Return the (X, Y) coordinate for the center point of the cell that contains the specified text.  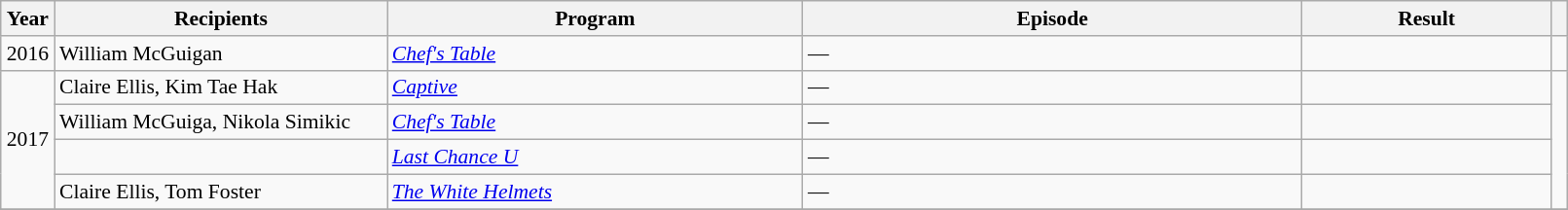
Claire Ellis, Kim Tae Hak (221, 87)
Year (27, 18)
The White Helmets (596, 192)
Result (1426, 18)
Program (596, 18)
William McGuiga, Nikola Simikic (221, 122)
Episode (1053, 18)
Last Chance U (596, 157)
Captive (596, 87)
Claire Ellis, Tom Foster (221, 192)
2016 (27, 53)
2017 (27, 139)
Recipients (221, 18)
William McGuigan (221, 53)
